Scan for the cell matching the given text and deliver its (X, Y) coordinate at center. 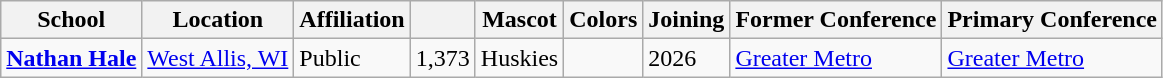
West Allis, WI (218, 58)
Nathan Hale (72, 58)
1,373 (442, 58)
Public (352, 58)
Colors (604, 20)
Joining (686, 20)
Primary Conference (1052, 20)
School (72, 20)
Location (218, 20)
Mascot (519, 20)
Former Conference (836, 20)
2026 (686, 58)
Affiliation (352, 20)
Huskies (519, 58)
